Detect which cell encompasses the target text, then output its [x, y] center coordinate. 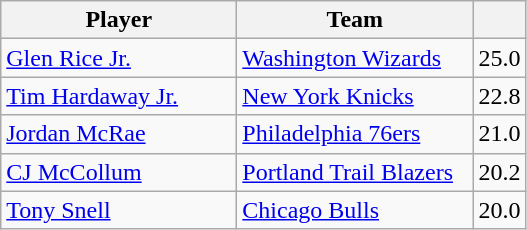
CJ McCollum [119, 172]
25.0 [500, 58]
Tim Hardaway Jr. [119, 96]
22.8 [500, 96]
Glen Rice Jr. [119, 58]
Player [119, 20]
Jordan McRae [119, 134]
20.0 [500, 210]
New York Knicks [355, 96]
Washington Wizards [355, 58]
Team [355, 20]
21.0 [500, 134]
20.2 [500, 172]
Portland Trail Blazers [355, 172]
Philadelphia 76ers [355, 134]
Tony Snell [119, 210]
Chicago Bulls [355, 210]
